Output the (x, y) coordinate of the center of the cell containing the given text.  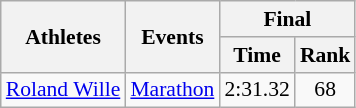
Final (287, 19)
Time (256, 55)
2:31.32 (256, 90)
Roland Wille (64, 90)
Events (172, 36)
Marathon (172, 90)
Athletes (64, 36)
Rank (326, 55)
68 (326, 90)
